Provide the [X, Y] coordinate of the cell's center where the given text is located.  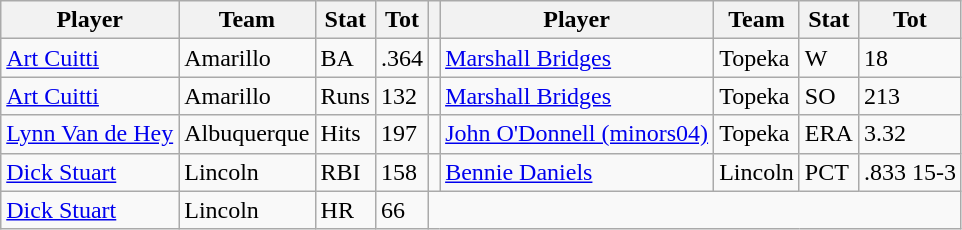
HR [345, 210]
Lynn Van de Hey [90, 134]
Runs [345, 96]
W [828, 58]
PCT [828, 172]
132 [402, 96]
66 [402, 210]
3.32 [910, 134]
18 [910, 58]
213 [910, 96]
.364 [402, 58]
RBI [345, 172]
John O'Donnell (minors04) [577, 134]
ERA [828, 134]
Albuquerque [247, 134]
SO [828, 96]
BA [345, 58]
Hits [345, 134]
Bennie Daniels [577, 172]
197 [402, 134]
.833 15-3 [910, 172]
158 [402, 172]
